Return the [x, y] coordinate for the center point of the cell that contains the specified text.  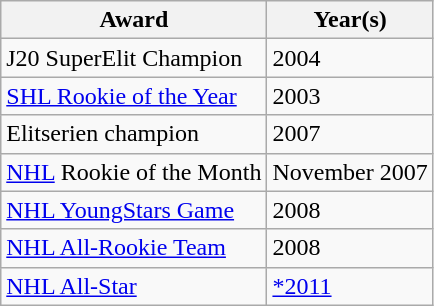
Award [134, 20]
*2011 [350, 286]
NHL All-Star [134, 286]
November 2007 [350, 172]
NHL YoungStars Game [134, 210]
2007 [350, 134]
2003 [350, 96]
Elitserien champion [134, 134]
SHL Rookie of the Year [134, 96]
2004 [350, 58]
J20 SuperElit Champion [134, 58]
NHL Rookie of the Month [134, 172]
Year(s) [350, 20]
NHL All-Rookie Team [134, 248]
